Determine the [X, Y] coordinate at the center of the cell enclosing the given text.  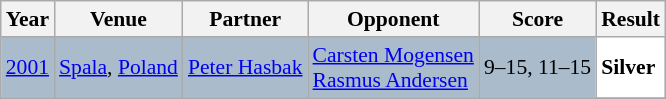
Venue [118, 19]
Silver [630, 68]
Spala, Poland [118, 68]
Partner [246, 19]
Result [630, 19]
9–15, 11–15 [538, 68]
Score [538, 19]
Carsten Mogensen Rasmus Andersen [394, 68]
Opponent [394, 19]
Year [28, 19]
2001 [28, 68]
Peter Hasbak [246, 68]
